Output the (X, Y) coordinate of the center of the cell containing the given text.  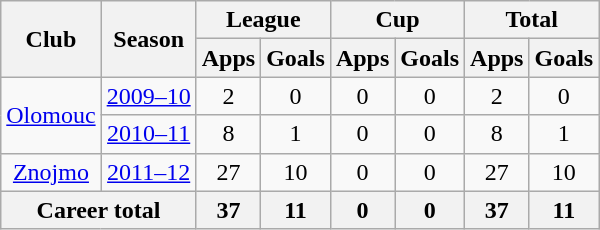
Club (51, 39)
Total (532, 20)
2009–10 (148, 96)
Season (148, 39)
2011–12 (148, 172)
Znojmo (51, 172)
League (263, 20)
Olomouc (51, 115)
Career total (98, 210)
2010–11 (148, 134)
Cup (397, 20)
